Determine the (x, y) coordinate at the center of the cell enclosing the given text.  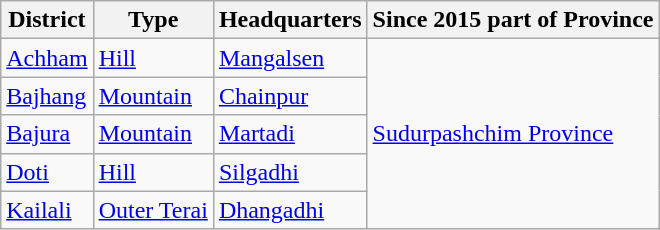
District (47, 20)
Sudurpashchim Province (513, 134)
Type (153, 20)
Martadi (290, 134)
Doti (47, 172)
Silgadhi (290, 172)
Outer Terai (153, 210)
Chainpur (290, 96)
Since 2015 part of Province (513, 20)
Bajhang (47, 96)
Headquarters (290, 20)
Kailali (47, 210)
Dhangadhi (290, 210)
Achham (47, 58)
Mangalsen (290, 58)
Bajura (47, 134)
